Return the (x, y) coordinate for the center point of the cell that contains the specified text.  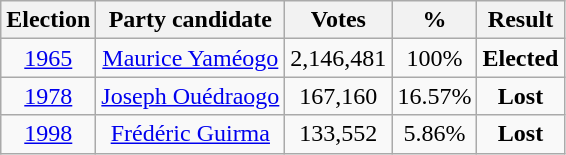
Elected (520, 58)
Joseph Ouédraogo (190, 96)
Frédéric Guirma (190, 134)
100% (434, 58)
Votes (338, 20)
% (434, 20)
2,146,481 (338, 58)
1978 (48, 96)
Maurice Yaméogo (190, 58)
5.86% (434, 134)
16.57% (434, 96)
Result (520, 20)
167,160 (338, 96)
Election (48, 20)
1965 (48, 58)
1998 (48, 134)
133,552 (338, 134)
Party candidate (190, 20)
